Identify which cell holds the provided text, then report its [x, y] central coordinate. 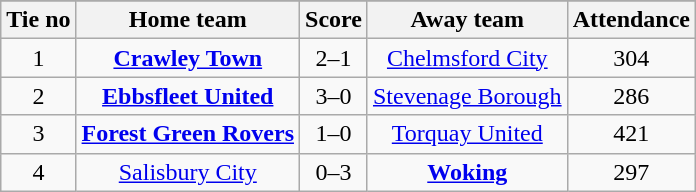
Tie no [38, 20]
3–0 [334, 96]
Chelmsford City [467, 58]
0–3 [334, 172]
2 [38, 96]
297 [631, 172]
Away team [467, 20]
4 [38, 172]
Stevenage Borough [467, 96]
2–1 [334, 58]
Ebbsfleet United [188, 96]
Score [334, 20]
3 [38, 134]
Attendance [631, 20]
286 [631, 96]
1 [38, 58]
Salisbury City [188, 172]
Woking [467, 172]
Torquay United [467, 134]
Crawley Town [188, 58]
304 [631, 58]
Forest Green Rovers [188, 134]
1–0 [334, 134]
Home team [188, 20]
421 [631, 134]
